Return (x, y) of the center of cell containing provided text 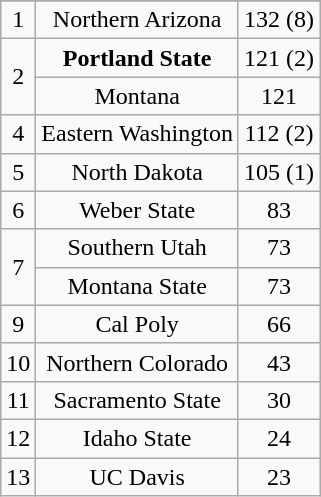
Sacramento State (138, 400)
112 (2) (278, 134)
1 (18, 20)
66 (278, 324)
5 (18, 172)
132 (8) (278, 20)
9 (18, 324)
Eastern Washington (138, 134)
7 (18, 267)
11 (18, 400)
Northern Colorado (138, 362)
4 (18, 134)
121 (278, 96)
Northern Arizona (138, 20)
Cal Poly (138, 324)
121 (2) (278, 58)
24 (278, 438)
Montana (138, 96)
UC Davis (138, 477)
Weber State (138, 210)
Southern Utah (138, 248)
43 (278, 362)
2 (18, 77)
13 (18, 477)
12 (18, 438)
83 (278, 210)
Idaho State (138, 438)
Montana State (138, 286)
23 (278, 477)
30 (278, 400)
105 (1) (278, 172)
6 (18, 210)
Portland State (138, 58)
10 (18, 362)
North Dakota (138, 172)
